From the cell containing the given text, extract its center point as (x, y) coordinate. 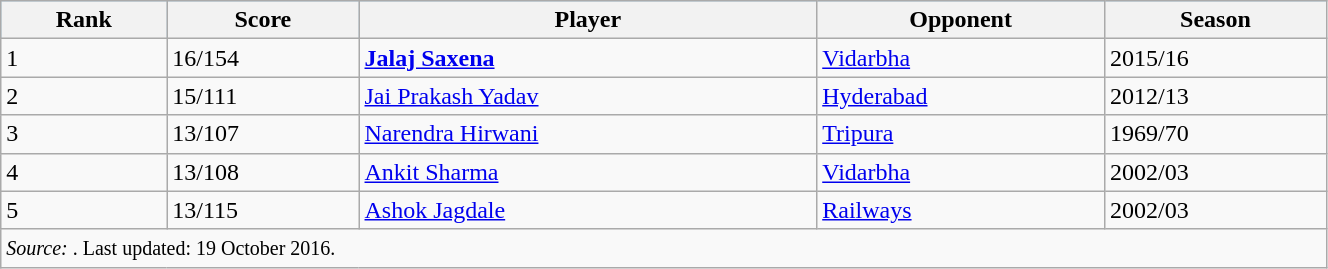
Ankit Sharma (588, 172)
Player (588, 20)
Tripura (961, 134)
Narendra Hirwani (588, 134)
Rank (84, 20)
1969/70 (1215, 134)
15/111 (263, 96)
16/154 (263, 58)
Opponent (961, 20)
2012/13 (1215, 96)
1 (84, 58)
Railways (961, 210)
Jai Prakash Yadav (588, 96)
13/108 (263, 172)
Hyderabad (961, 96)
4 (84, 172)
Score (263, 20)
13/107 (263, 134)
13/115 (263, 210)
5 (84, 210)
Ashok Jagdale (588, 210)
2015/16 (1215, 58)
2 (84, 96)
Jalaj Saxena (588, 58)
3 (84, 134)
Season (1215, 20)
Source: . Last updated: 19 October 2016. (664, 248)
